Detect which cell encompasses the target text, then output its (x, y) center coordinate. 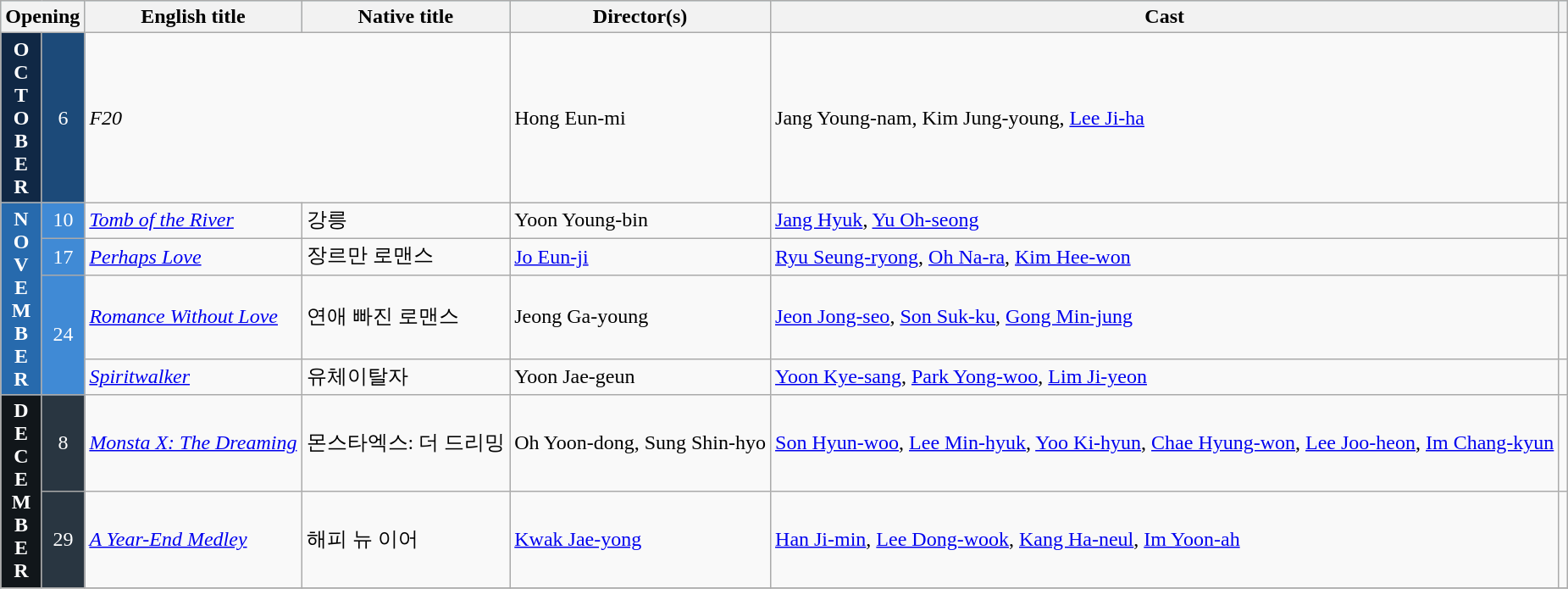
Jo Eun-ji (640, 256)
F20 (297, 118)
OCTOBER (22, 118)
Han Ji-min, Lee Dong-wook, Kang Ha-neul, Im Yoon-ah (1165, 539)
Native title (406, 17)
Director(s) (640, 17)
Monsta X: The Dreaming (193, 443)
해피 뉴 이어 (406, 539)
10 (63, 220)
DECEMBER (22, 492)
Spiritwalker (193, 376)
A Year-End Medley (193, 539)
Yoon Young-bin (640, 220)
Ryu Seung-ryong, Oh Na-ra, Kim Hee-won (1165, 256)
Kwak Jae-yong (640, 539)
Jeon Jong-seo, Son Suk-ku, Gong Min-jung (1165, 317)
NOVEMBER (22, 298)
29 (63, 539)
Yoon Jae-geun (640, 376)
Romance Without Love (193, 317)
유체이탈자 (406, 376)
강릉 (406, 220)
Jeong Ga-young (640, 317)
Cast (1165, 17)
24 (63, 335)
Oh Yoon-dong, Sung Shin-hyo (640, 443)
Jang Young-nam, Kim Jung-young, Lee Ji-ha (1165, 118)
Hong Eun-mi (640, 118)
Son Hyun-woo, Lee Min-hyuk, Yoo Ki-hyun, Chae Hyung-won, Lee Joo-heon, Im Chang-kyun (1165, 443)
Perhaps Love (193, 256)
8 (63, 443)
연애 빠진 로맨스 (406, 317)
Yoon Kye-sang, Park Yong-woo, Lim Ji-yeon (1165, 376)
17 (63, 256)
Opening (42, 17)
6 (63, 118)
Tomb of the River (193, 220)
몬스타엑스: 더 드리밍 (406, 443)
Jang Hyuk, Yu Oh-seong (1165, 220)
장르만 로맨스 (406, 256)
English title (193, 17)
